Output the [X, Y] coordinate of the center of the cell containing the given text.  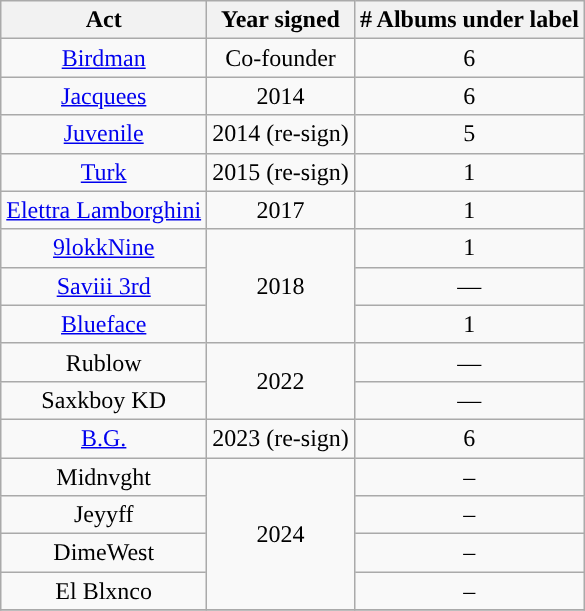
Year signed [281, 20]
Saxkboy KD [104, 400]
Saviii 3rd [104, 286]
9lokkNine [104, 248]
2022 [281, 381]
Jeyyff [104, 515]
Act [104, 20]
Turk [104, 172]
2018 [281, 286]
Jacquees [104, 96]
2023 (re-sign) [281, 438]
2014 [281, 96]
Juvenile [104, 134]
Blueface [104, 324]
Midnvght [104, 477]
# Albums under label [469, 20]
5 [469, 134]
Co-founder [281, 58]
2015 (re-sign) [281, 172]
Rublow [104, 362]
B.G. [104, 438]
Birdman [104, 58]
DimeWest [104, 553]
2014 (re-sign) [281, 134]
Elettra Lamborghini [104, 210]
El Blxnco [104, 591]
2017 [281, 210]
2024 [281, 534]
